Capture the cell that displays the provided text and extract its (x, y) central coordinate. 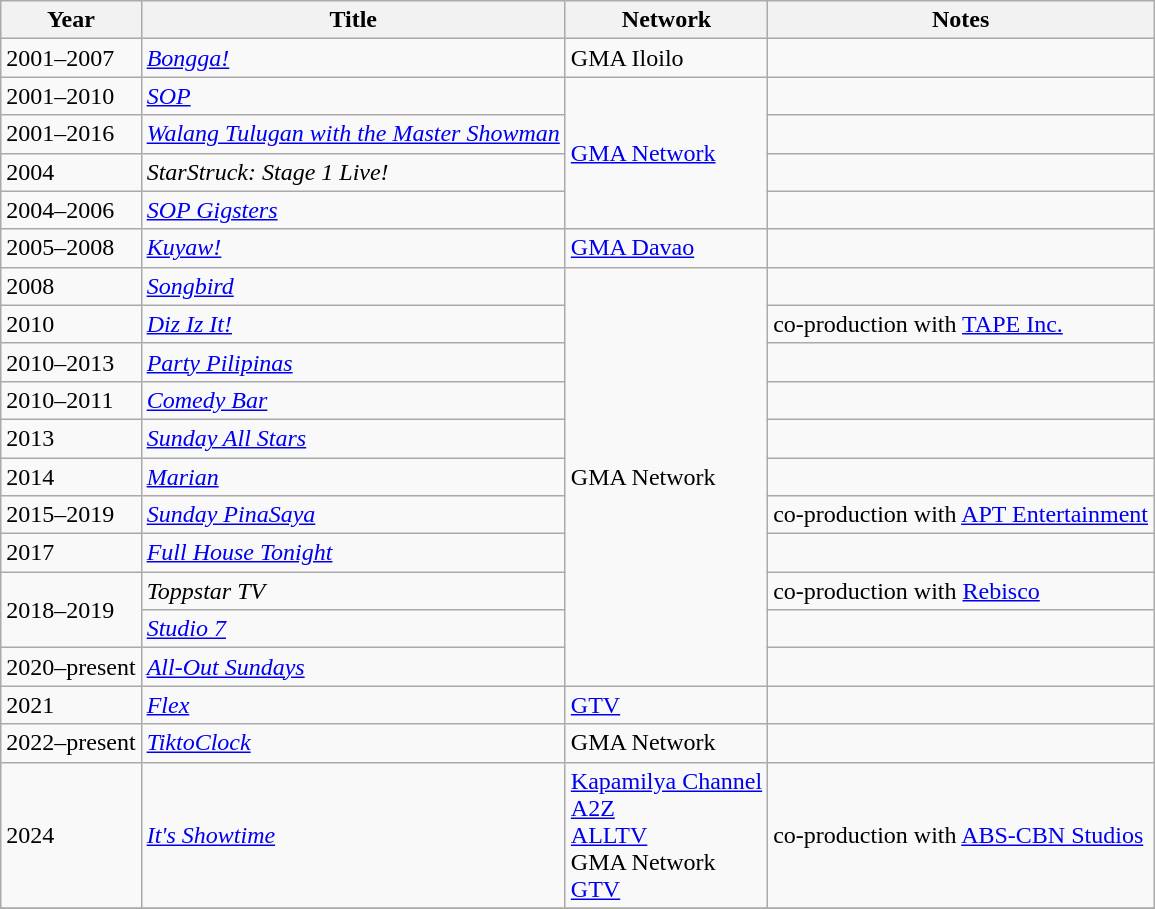
Sunday PinaSaya (353, 515)
Party Pilipinas (353, 362)
2004 (71, 172)
GMA Davao (666, 248)
2004–2006 (71, 210)
2024 (71, 835)
co-production with ABS-CBN Studios (961, 835)
Title (353, 20)
Bongga! (353, 58)
SOP Gigsters (353, 210)
Sunday All Stars (353, 438)
2021 (71, 705)
StarStruck: Stage 1 Live! (353, 172)
All-Out Sundays (353, 667)
It's Showtime (353, 835)
co-production with Rebisco (961, 591)
co-production with TAPE Inc. (961, 324)
2001–2016 (71, 134)
2013 (71, 438)
Toppstar TV (353, 591)
Notes (961, 20)
Comedy Bar (353, 400)
2022–present (71, 743)
2010–2011 (71, 400)
Marian (353, 477)
2017 (71, 553)
2010–2013 (71, 362)
2018–2019 (71, 610)
2014 (71, 477)
GTV (666, 705)
Network (666, 20)
GMA Iloilo (666, 58)
Walang Tulugan with the Master Showman (353, 134)
2005–2008 (71, 248)
TiktoClock (353, 743)
2001–2010 (71, 96)
Songbird (353, 286)
Kuyaw! (353, 248)
2020–present (71, 667)
Kapamilya ChannelA2ZALLTVGMA NetworkGTV (666, 835)
Full House Tonight (353, 553)
2001–2007 (71, 58)
Flex (353, 705)
Year (71, 20)
Diz Iz It! (353, 324)
2008 (71, 286)
SOP (353, 96)
2010 (71, 324)
2015–2019 (71, 515)
co-production with APT Entertainment (961, 515)
Studio 7 (353, 629)
